From the cell containing the given text, extract its center point as [X, Y] coordinate. 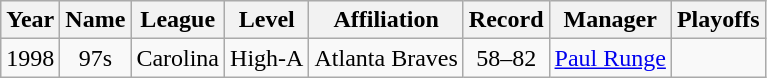
Playoffs [718, 20]
League [178, 20]
Record [506, 20]
Carolina [178, 58]
Atlanta Braves [386, 58]
Paul Runge [610, 58]
58–82 [506, 58]
Level [267, 20]
Name [96, 20]
High-A [267, 58]
97s [96, 58]
Year [30, 20]
Affiliation [386, 20]
Manager [610, 20]
1998 [30, 58]
